Find where the given text appears and provide that cell's center as (X, Y) coordinate. 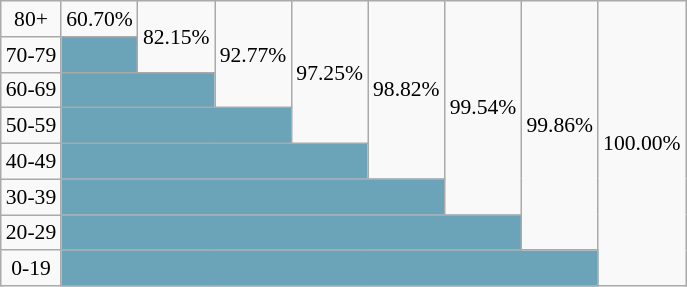
40-49 (31, 162)
0-19 (31, 269)
100.00% (642, 144)
60-69 (31, 90)
98.82% (406, 90)
99.86% (560, 126)
20-29 (31, 233)
82.15% (176, 36)
99.54% (484, 108)
70-79 (31, 55)
60.70% (100, 19)
80+ (31, 19)
30-39 (31, 197)
92.77% (254, 54)
50-59 (31, 126)
97.25% (330, 72)
